Capture the cell that displays the provided text and extract its (X, Y) central coordinate. 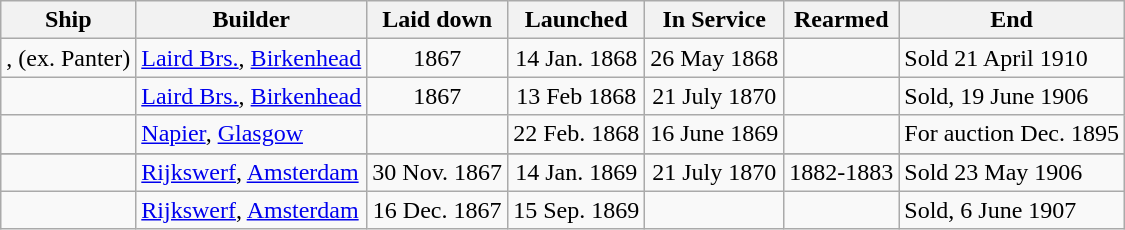
Sold 23 May 1906 (1012, 172)
26 May 1868 (714, 58)
Napier, Glasgow (252, 134)
13 Feb 1868 (576, 96)
Sold, 6 June 1907 (1012, 210)
16 Dec. 1867 (438, 210)
Sold 21 April 1910 (1012, 58)
14 Jan. 1868 (576, 58)
22 Feb. 1868 (576, 134)
In Service (714, 20)
30 Nov. 1867 (438, 172)
, (ex. Panter) (68, 58)
Builder (252, 20)
End (1012, 20)
Launched (576, 20)
For auction Dec. 1895 (1012, 134)
Sold, 19 June 1906 (1012, 96)
16 June 1869 (714, 134)
Laid down (438, 20)
15 Sep. 1869 (576, 210)
1882-1883 (842, 172)
Rearmed (842, 20)
14 Jan. 1869 (576, 172)
Ship (68, 20)
